From the cell containing the given text, extract its center point as (x, y) coordinate. 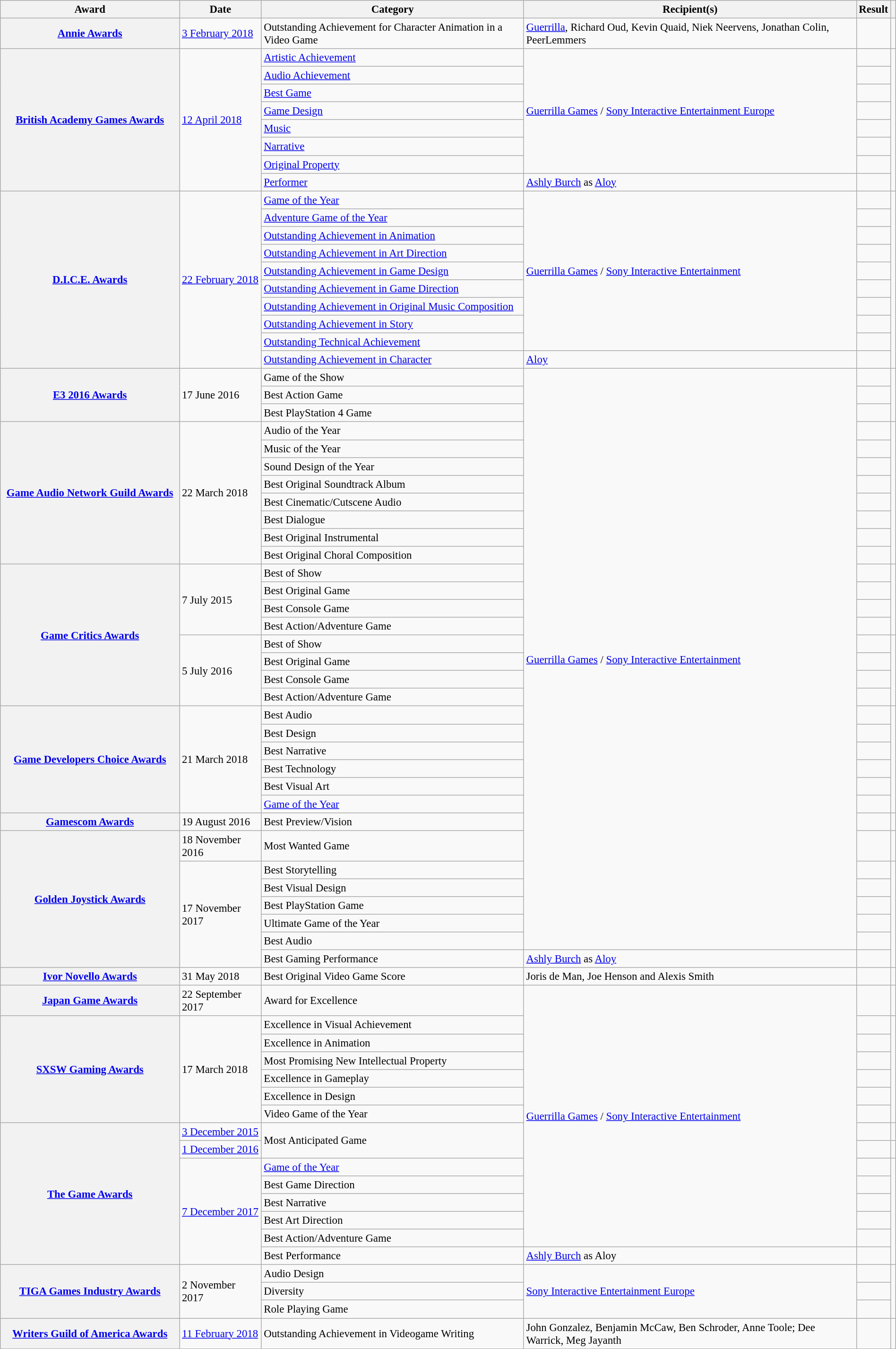
Best Visual Design (392, 888)
Most Wanted Game (392, 846)
Best Original Soundtrack Album (392, 484)
22 February 2018 (220, 280)
Annie Awards (90, 34)
17 March 2018 (220, 1070)
Audio of the Year (392, 431)
The Game Awards (90, 1194)
Game Critics Awards (90, 635)
Audio Design (392, 1274)
Sound Design of the Year (392, 467)
Date (220, 9)
Ivor Novello Awards (90, 977)
Best Visual Art (392, 786)
Ultimate Game of the Year (392, 924)
Audio Achievement (392, 76)
Best PlayStation 4 Game (392, 413)
Game Developers Choice Awards (90, 760)
7 December 2017 (220, 1211)
17 June 2016 (220, 395)
Best Cinematic/Cutscene Audio (392, 502)
Award for Excellence (392, 1001)
3 December 2015 (220, 1132)
British Academy Games Awards (90, 120)
Game of the Show (392, 378)
18 November 2016 (220, 846)
Outstanding Achievement in Game Direction (392, 289)
Best Technology (392, 769)
12 April 2018 (220, 120)
Aloy (690, 360)
Japan Game Awards (90, 1001)
Excellence in Animation (392, 1043)
Sony Interactive Entertainment Europe (690, 1291)
Role Playing Game (392, 1309)
Outstanding Achievement in Game Design (392, 271)
31 May 2018 (220, 977)
Outstanding Achievement in Character (392, 360)
Best Original Choral Composition (392, 555)
TIGA Games Industry Awards (90, 1291)
7 July 2015 (220, 599)
5 July 2016 (220, 671)
2 November 2017 (220, 1291)
Video Game of the Year (392, 1114)
Best Game Direction (392, 1185)
Best Original Video Game Score (392, 977)
Gamescom Awards (90, 822)
19 August 2016 (220, 822)
E3 2016 Awards (90, 395)
Excellence in Design (392, 1096)
Best Game (392, 93)
Joris de Man, Joe Henson and Alexis Smith (690, 977)
Best Original Instrumental (392, 537)
Music of the Year (392, 449)
Best PlayStation Game (392, 906)
Most Anticipated Game (392, 1140)
Music (392, 129)
Outstanding Technical Achievement (392, 342)
Game Design (392, 111)
Guerrilla Games / Sony Interactive Entertainment Europe (690, 111)
Best Storytelling (392, 870)
Narrative (392, 147)
Best Dialogue (392, 520)
22 March 2018 (220, 493)
Outstanding Achievement in Animation (392, 235)
22 September 2017 (220, 1001)
Most Promising New Intellectual Property (392, 1061)
11 February 2018 (220, 1334)
Best Design (392, 733)
21 March 2018 (220, 760)
Outstanding Achievement in Original Music Composition (392, 306)
Outstanding Achievement in Art Direction (392, 253)
D.I.C.E. Awards (90, 280)
SXSW Gaming Awards (90, 1070)
Award (90, 9)
Best Art Direction (392, 1220)
Best Action Game (392, 395)
Outstanding Achievement in Videogame Writing (392, 1334)
Category (392, 9)
Original Property (392, 164)
Best Preview/Vision (392, 822)
Best Gaming Performance (392, 959)
Guerrilla, Richard Oud, Kevin Quaid, Niek Neervens, Jonathan Colin, PeerLemmers (690, 34)
Writers Guild of America Awards (90, 1334)
17 November 2017 (220, 915)
Outstanding Achievement for Character Animation in a Video Game (392, 34)
Game Audio Network Guild Awards (90, 493)
Recipient(s) (690, 9)
Golden Joystick Awards (90, 899)
1 December 2016 (220, 1150)
Artistic Achievement (392, 58)
Adventure Game of the Year (392, 217)
Outstanding Achievement in Story (392, 324)
John Gonzalez, Benjamin McCaw, Ben Schroder, Anne Toole; Dee Warrick, Meg Jayanth (690, 1334)
Excellence in Visual Achievement (392, 1025)
Best Performance (392, 1256)
Excellence in Gameplay (392, 1078)
3 February 2018 (220, 34)
Diversity (392, 1292)
Result (873, 9)
Performer (392, 182)
